Capture the cell that displays the provided text and extract its [X, Y] central coordinate. 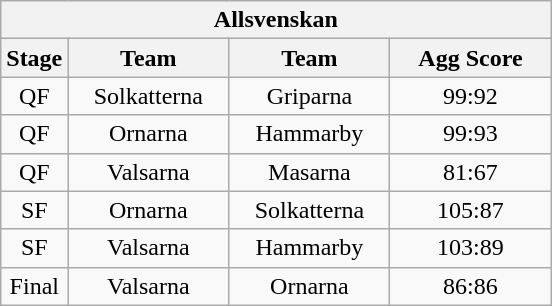
105:87 [470, 210]
Allsvenskan [276, 20]
99:93 [470, 134]
86:86 [470, 286]
81:67 [470, 172]
Agg Score [470, 58]
99:92 [470, 96]
103:89 [470, 248]
Final [34, 286]
Griparna [310, 96]
Stage [34, 58]
Masarna [310, 172]
